Return (X, Y) of the center of cell containing provided text 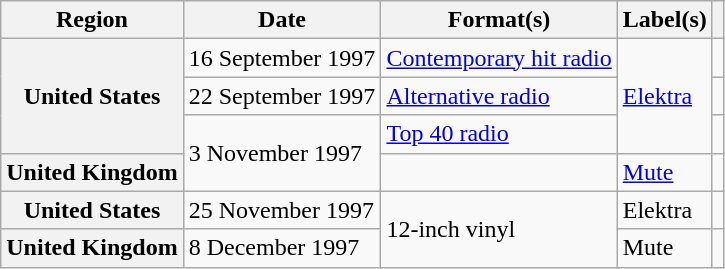
Format(s) (499, 20)
Contemporary hit radio (499, 58)
Region (92, 20)
Alternative radio (499, 96)
16 September 1997 (282, 58)
22 September 1997 (282, 96)
Date (282, 20)
Label(s) (664, 20)
8 December 1997 (282, 248)
12-inch vinyl (499, 229)
3 November 1997 (282, 153)
25 November 1997 (282, 210)
Top 40 radio (499, 134)
